Return the [x, y] coordinate for the center point of the cell that contains the specified text.  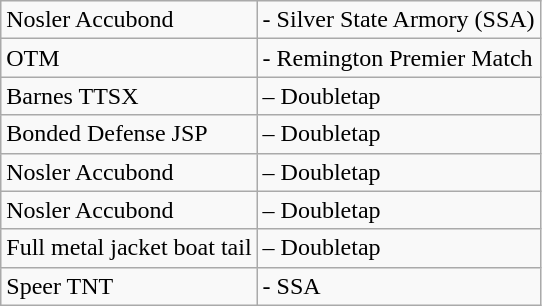
Speer TNT [129, 286]
- Remington Premier Match [398, 58]
- Silver State Armory (SSA) [398, 20]
Barnes TTSX [129, 96]
Bonded Defense JSP [129, 134]
OTM [129, 58]
Full metal jacket boat tail [129, 248]
- SSA [398, 286]
